Scan for the cell matching the given text and deliver its [X, Y] coordinate at center. 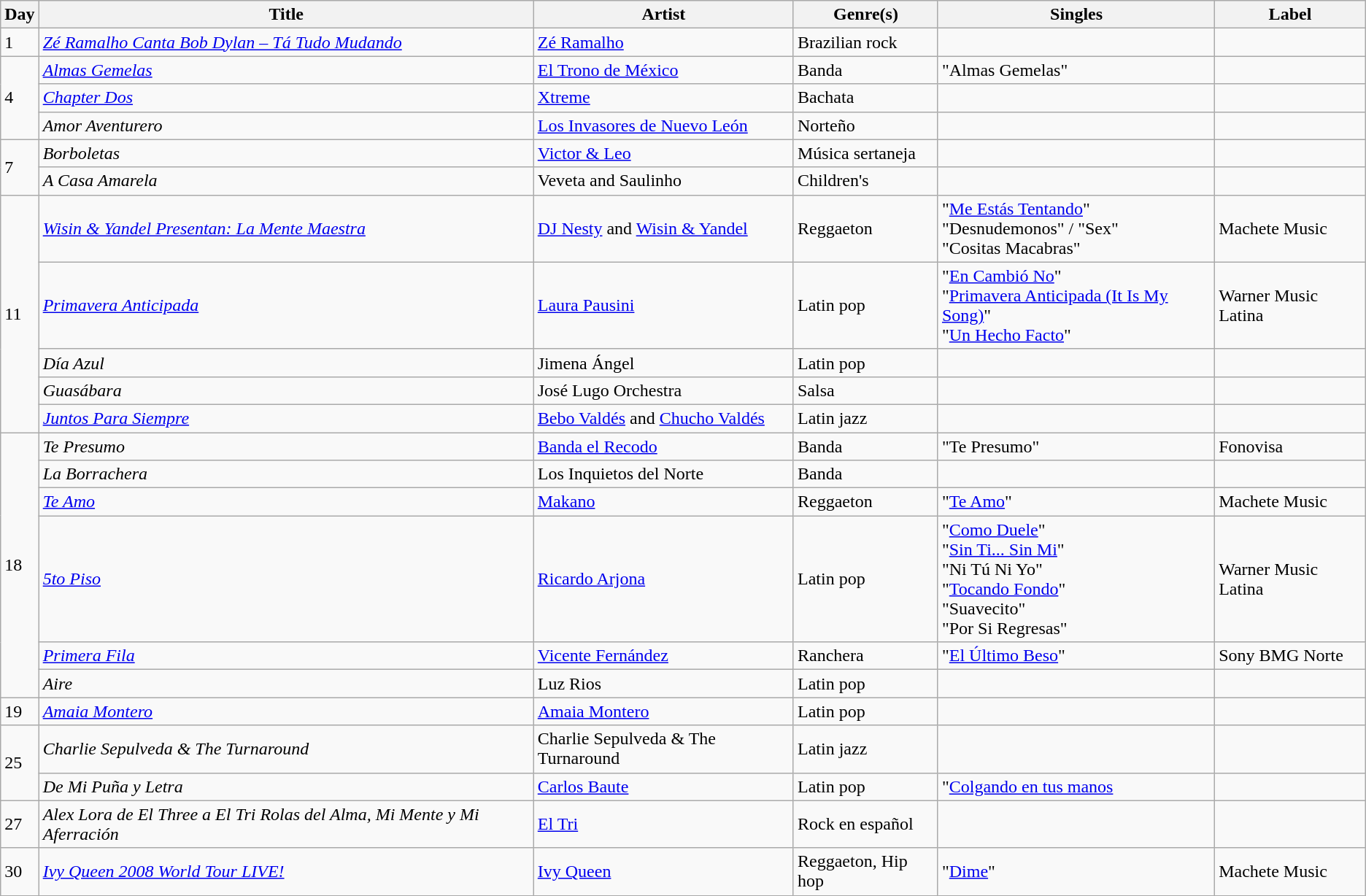
Sony BMG Norte [1290, 656]
Primera Fila [286, 656]
José Lugo Orchestra [663, 390]
5to Piso [286, 579]
Zé Ramalho [663, 42]
18 [20, 565]
La Borrachera [286, 474]
Label [1290, 15]
25 [20, 763]
Laura Pausini [663, 305]
"El Último Beso" [1076, 656]
7 [20, 167]
Fonovisa [1290, 446]
Ricardo Arjona [663, 579]
Norteño [865, 125]
Amor Aventurero [286, 125]
Chapter Dos [286, 98]
Wisin & Yandel Presentan: La Mente Maestra [286, 228]
Salsa [865, 390]
Title [286, 15]
Vicente Fernández [663, 656]
Ranchera [865, 656]
Luz Rios [663, 684]
El Tri [663, 824]
Brazilian rock [865, 42]
DJ Nesty and Wisin & Yandel [663, 228]
Te Presumo [286, 446]
"En Cambió No""Primavera Anticipada (It Is My Song)""Un Hecho Facto" [1076, 305]
19 [20, 711]
De Mi Puña y Letra [286, 787]
Borboletas [286, 153]
Día Azul [286, 363]
"Dime" [1076, 871]
Primavera Anticipada [286, 305]
4 [20, 98]
"Te Presumo" [1076, 446]
A Casa Amarela [286, 181]
Children's [865, 181]
Bebo Valdés and Chucho Valdés [663, 418]
Zé Ramalho Canta Bob Dylan – Tá Tudo Mudando [286, 42]
Banda el Recodo [663, 446]
Rock en español [865, 824]
Day [20, 15]
Te Amo [286, 502]
"Colgando en tus manos [1076, 787]
Reggaeton, Hip hop [865, 871]
"Me Estás Tentando""Desnudemonos" / "Sex""Cositas Macabras" [1076, 228]
El Trono de México [663, 70]
Guasábara [286, 390]
Veveta and Saulinho [663, 181]
11 [20, 314]
"Almas Gemelas" [1076, 70]
Juntos Para Siempre [286, 418]
"Te Amo" [1076, 502]
Almas Gemelas [286, 70]
Xtreme [663, 98]
Aire [286, 684]
27 [20, 824]
Los Invasores de Nuevo León [663, 125]
1 [20, 42]
Victor & Leo [663, 153]
Jimena Ángel [663, 363]
Ivy Queen 2008 World Tour LIVE! [286, 871]
Artist [663, 15]
Singles [1076, 15]
30 [20, 871]
"Como Duele""Sin Ti... Sin Mi""Ni Tú Ni Yo""Tocando Fondo""Suavecito""Por Si Regresas" [1076, 579]
Música sertaneja [865, 153]
Los Inquietos del Norte [663, 474]
Bachata [865, 98]
Alex Lora de El Three a El Tri Rolas del Alma, Mi Mente y Mi Aferración [286, 824]
Genre(s) [865, 15]
Makano [663, 502]
Ivy Queen [663, 871]
Carlos Baute [663, 787]
